Identify which cell holds the provided text, then report its (X, Y) central coordinate. 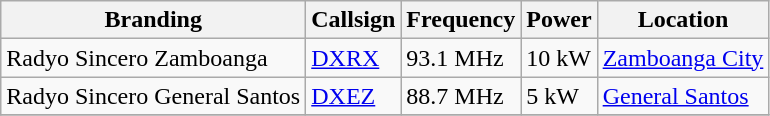
Location (683, 20)
Radyo Sincero General Santos (154, 96)
93.1 MHz (461, 58)
General Santos (683, 96)
Callsign (354, 20)
Radyo Sincero Zamboanga (154, 58)
Zamboanga City (683, 58)
Branding (154, 20)
DXEZ (354, 96)
10 kW (559, 58)
5 kW (559, 96)
Frequency (461, 20)
88.7 MHz (461, 96)
Power (559, 20)
DXRX (354, 58)
